Detect which cell encompasses the target text, then output its [x, y] center coordinate. 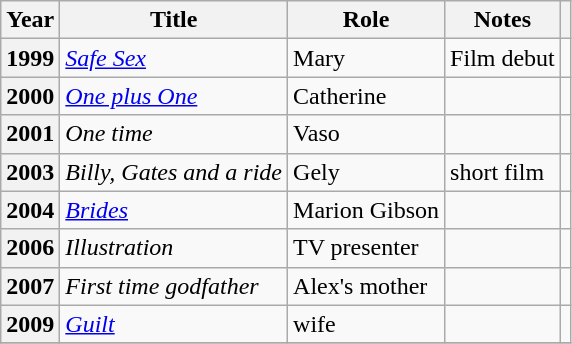
Brides [174, 210]
2006 [30, 248]
Alex's mother [366, 286]
One plus One [174, 96]
Guilt [174, 324]
Illustration [174, 248]
Catherine [366, 96]
Vaso [366, 134]
TV presenter [366, 248]
Mary [366, 58]
2000 [30, 96]
Billy, Gates and a ride [174, 172]
2004 [30, 210]
Notes [503, 20]
2001 [30, 134]
wife [366, 324]
2007 [30, 286]
Safe Sex [174, 58]
One time [174, 134]
2003 [30, 172]
Year [30, 20]
1999 [30, 58]
Gely [366, 172]
Film debut [503, 58]
Marion Gibson [366, 210]
First time godfather [174, 286]
2009 [30, 324]
Role [366, 20]
Title [174, 20]
short film [503, 172]
